Pinpoint the cell where the given text exists, returning its (X, Y) midpoint coordinate. 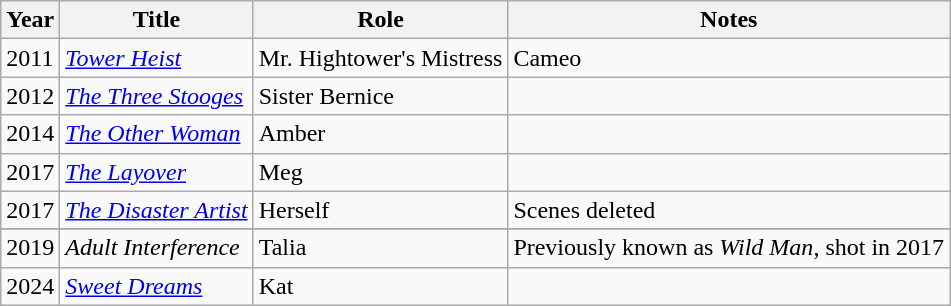
Adult Interference (156, 248)
Mr. Hightower's Mistress (380, 58)
Sister Bernice (380, 96)
Title (156, 20)
Year (30, 20)
2024 (30, 286)
2012 (30, 96)
2014 (30, 134)
Kat (380, 286)
The Disaster Artist (156, 210)
Talia (380, 248)
Notes (729, 20)
Scenes deleted (729, 210)
2011 (30, 58)
Amber (380, 134)
Tower Heist (156, 58)
The Layover (156, 172)
Previously known as Wild Man, shot in 2017 (729, 248)
Sweet Dreams (156, 286)
Meg (380, 172)
The Other Woman (156, 134)
Cameo (729, 58)
Role (380, 20)
2019 (30, 248)
Herself (380, 210)
The Three Stooges (156, 96)
